Extract the [X, Y] coordinate from the center of the cell holding the provided text.  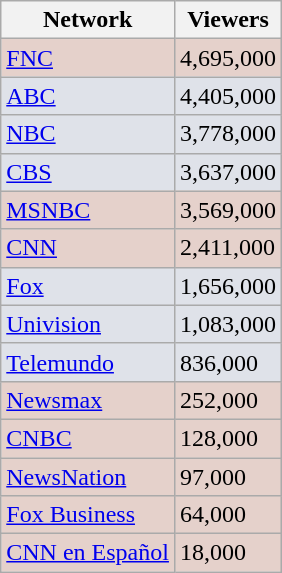
Univision [88, 324]
CNN en Español [88, 553]
FNC [88, 58]
Viewers [228, 20]
Telemundo [88, 362]
3,569,000 [228, 210]
4,695,000 [228, 58]
18,000 [228, 553]
252,000 [228, 400]
CNBC [88, 438]
97,000 [228, 477]
1,656,000 [228, 286]
836,000 [228, 362]
NBC [88, 134]
64,000 [228, 515]
NewsNation [88, 477]
3,637,000 [228, 172]
Fox [88, 286]
CBS [88, 172]
Newsmax [88, 400]
CNN [88, 248]
1,083,000 [228, 324]
Fox Business [88, 515]
ABC [88, 96]
MSNBC [88, 210]
3,778,000 [228, 134]
2,411,000 [228, 248]
4,405,000 [228, 96]
128,000 [228, 438]
Network [88, 20]
